Determine the [x, y] coordinate at the center of the cell enclosing the given text.  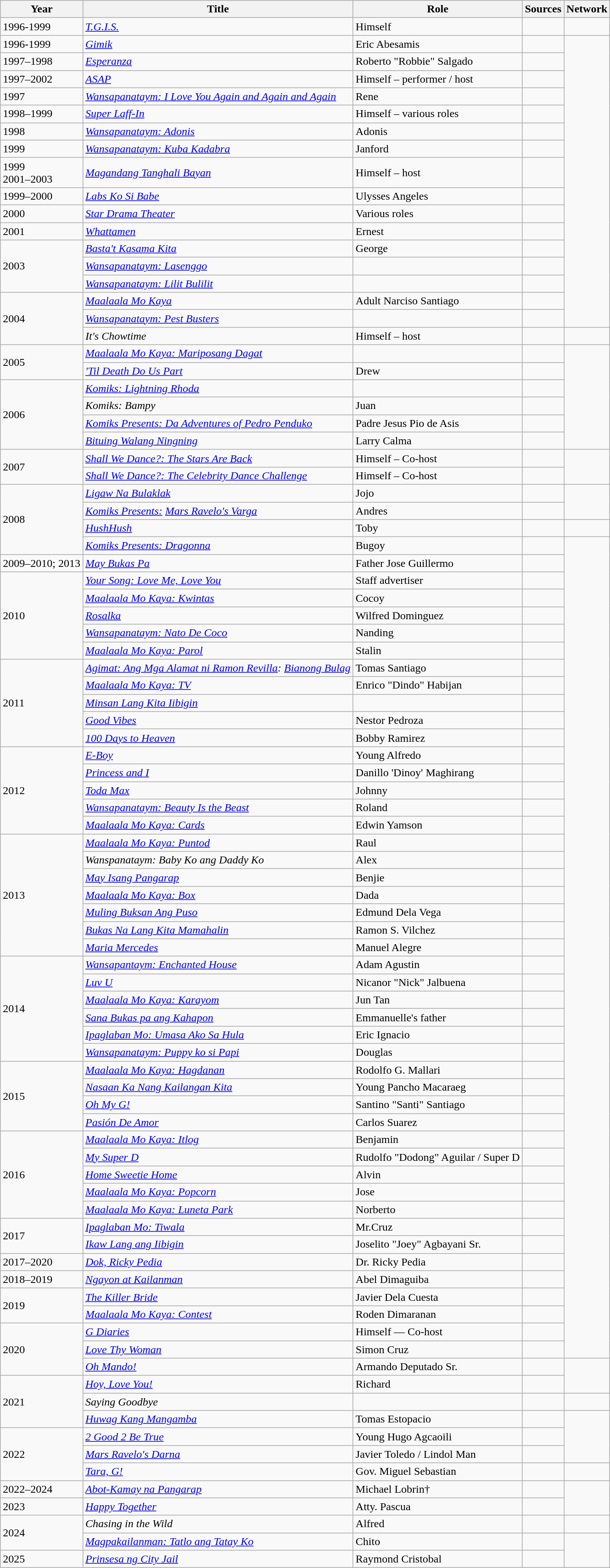
Ernest [438, 231]
Various roles [438, 213]
Wansapanataym: Lasenggo [218, 266]
Emmanuelle's father [438, 1017]
Abot-Kamay na Pangarap [218, 1489]
Adam Agustin [438, 965]
Maalaala Mo Kaya: Karayom [218, 1000]
Manuel Alegre [438, 947]
2010 [42, 616]
2021 [42, 1402]
Maalaala Mo Kaya [218, 301]
Atty. Pascua [438, 1506]
Maalaala Mo Kaya: Itlog [218, 1140]
Maria Mercedes [218, 947]
Komiks Presents: Da Adventures of Pedro Penduko [218, 423]
Your Song: Love Me, Love You [218, 581]
Joselito "Joey" Agbayani Sr. [438, 1244]
Armando Deputado Sr. [438, 1367]
2003 [42, 266]
Young Alfredo [438, 755]
Bobby Ramirez [438, 738]
E-Boy [218, 755]
2011 [42, 703]
Adonis [438, 131]
2006 [42, 414]
Wansapanataym: Puppy ko si Papi [218, 1052]
Javier Toledo / Lindol Man [438, 1454]
Super Laff-In [218, 114]
2025 [42, 1559]
Komiks: Lightning Rhoda [218, 388]
My Super D [218, 1157]
Ikaw Lang ang Iibigin [218, 1244]
Prinsesa ng City Jail [218, 1559]
Role [438, 9]
2000 [42, 213]
George [438, 249]
Eric Ignacio [438, 1035]
Norberto [438, 1210]
Roberto "Robbie" Salgado [438, 62]
T.G.I.S. [218, 27]
2007 [42, 467]
Agimat: Ang Mga Alamat ni Ramon Revilla: Bianong Bulag [218, 668]
Michael Lobrin† [438, 1489]
1999 [42, 149]
Maalaala Mo Kaya: Luneta Park [218, 1210]
Jojo [438, 493]
Raul [438, 843]
Maalaala Mo Kaya: Box [218, 895]
Roland [438, 808]
Jun Tan [438, 1000]
Sana Bukas pa ang Kahapon [218, 1017]
Nanding [438, 633]
Ramon S. Vilchez [438, 930]
Padre Jesus Pio de Asis [438, 423]
Maalaala Mo Kaya: Kwintas [218, 598]
Mr.Cruz [438, 1227]
Benjie [438, 878]
2008 [42, 519]
Bukas Na Lang Kita Mamahalin [218, 930]
2001 [42, 231]
Adult Narciso Santiago [438, 301]
Luv U [218, 982]
G Diaries [218, 1332]
Himself – performer / host [438, 79]
Tara, G! [218, 1472]
Douglas [438, 1052]
Gov. Miguel Sebastian [438, 1472]
Hoy, Love You! [218, 1384]
Shall We Dance?: The Celebrity Dance Challenge [218, 476]
Raymond Cristobal [438, 1559]
Komiks: Bampy [218, 406]
Stalin [438, 650]
Wansapanataym: Nato De Coco [218, 633]
2024 [42, 1533]
Rosalka [218, 616]
Home Sweetie Home [218, 1175]
Nestor Pedroza [438, 720]
Labs Ko Si Babe [218, 196]
100 Days to Heaven [218, 738]
Eric Abesamis [438, 44]
Ipaglaban Mo: Umasa Ako Sa Hula [218, 1035]
Wansapanataym: Kuba Kadabra [218, 149]
Whattamen [218, 231]
Good Vibes [218, 720]
Komiks Presents: Mars Ravelo's Varga [218, 511]
2018–2019 [42, 1279]
Year [42, 9]
1998–1999 [42, 114]
Chito [438, 1541]
Johnny [438, 790]
Abel Dimaguiba [438, 1279]
Father Jose Guillermo [438, 563]
Toda Max [218, 790]
Komiks Presents: Dragonna [218, 546]
Magandang Tanghali Bayan [218, 173]
Young Hugo Agcaoili [438, 1437]
Wilfred Dominguez [438, 616]
Minsan Lang Kita Iibigin [218, 703]
Himself ― Co-host [438, 1332]
Tomas Estopacio [438, 1419]
Magpakailanman: Tatlo ang Tatay Ko [218, 1541]
Himself [438, 27]
1998 [42, 131]
Ligaw Na Bulaklak [218, 493]
Nicanor "Nick" Jalbuena [438, 982]
Rodolfo G. Mallari [438, 1070]
Benjamin [438, 1140]
Alex [438, 860]
2013 [42, 895]
It's Chowtime [218, 336]
Network [587, 9]
Drew [438, 371]
Carlos Suarez [438, 1122]
'Til Death Do Us Part [218, 371]
Maalaala Mo Kaya: Contest [218, 1314]
The Killer Bride [218, 1297]
Wansapanataym: Adonis [218, 131]
Mars Ravelo's Darna [218, 1454]
Maalaala Mo Kaya: Puntod [218, 843]
Basta't Kasama Kita [218, 249]
Javier Dela Cuesta [438, 1297]
Jose [438, 1192]
Wansapanataym: Lilit Bulilit [218, 284]
Staff advertiser [438, 581]
2014 [42, 1008]
1997–2002 [42, 79]
Wanspanataym: Baby Ko ang Daddy Ko [218, 860]
Nasaan Ka Nang Kailangan Kita [218, 1087]
Rene [438, 96]
Janford [438, 149]
Shall We Dance?: The Stars Are Back [218, 458]
Princess and I [218, 773]
Bituing Walang Ningning [218, 441]
Muling Buksan Ang Puso [218, 913]
May Isang Pangarap [218, 878]
HushHush [218, 528]
Ipaglaban Mo: Tiwala [218, 1227]
1997 [42, 96]
Chasing in the Wild [218, 1524]
1999–2000 [42, 196]
Simon Cruz [438, 1349]
Edmund Dela Vega [438, 913]
1999 2001–2003 [42, 173]
Alvin [438, 1175]
Maalaala Mo Kaya: Hagdanan [218, 1070]
Dr. Ricky Pedia [438, 1262]
Title [218, 9]
2012 [42, 790]
Star Drama Theater [218, 213]
Bugoy [438, 546]
2019 [42, 1305]
Oh Mando! [218, 1367]
Toby [438, 528]
Maalaala Mo Kaya: Cards [218, 825]
Sources [543, 9]
Wansapanataym: Pest Busters [218, 319]
Juan [438, 406]
2009–2010; 2013 [42, 563]
Saying Goodbye [218, 1402]
2 Good 2 Be True [218, 1437]
1997–1998 [42, 62]
Alfred [438, 1524]
2017 [42, 1236]
Andres [438, 511]
Maalaala Mo Kaya: Popcorn [218, 1192]
2023 [42, 1506]
Wansapantaym: Enchanted House [218, 965]
Love Thy Woman [218, 1349]
Enrico "Dindo" Habijan [438, 685]
2005 [42, 362]
Richard [438, 1384]
2015 [42, 1096]
Larry Calma [438, 441]
Maalaala Mo Kaya: Parol [218, 650]
Young Pancho Macaraeg [438, 1087]
ASAP [218, 79]
Ngayon at Kailanman [218, 1279]
Dada [438, 895]
Happy Together [218, 1506]
2016 [42, 1175]
2020 [42, 1349]
Ulysses Angeles [438, 196]
May Bukas Pa [218, 563]
Maalaala Mo Kaya: TV [218, 685]
2022 [42, 1454]
Wansapanataym: I Love You Again and Again and Again [218, 96]
Danillo 'Dinoy' Maghirang [438, 773]
2022–2024 [42, 1489]
Edwin Yamson [438, 825]
Tomas Santiago [438, 668]
Santino "Santi" Santiago [438, 1105]
2004 [42, 319]
Esperanza [218, 62]
Gimik [218, 44]
Dok, Ricky Pedia [218, 1262]
Roden Dimaranan [438, 1314]
Oh My G! [218, 1105]
Maalaala Mo Kaya: Mariposang Dagat [218, 353]
Himself – various roles [438, 114]
2017–2020 [42, 1262]
Wansapanataym: Beauty Is the Beast [218, 808]
Pasión De Amor [218, 1122]
Cocoy [438, 598]
Huwag Kang Mangamba [218, 1419]
Rudolfo "Dodong" Aguilar / Super D [438, 1157]
